Return [x, y] of the center of cell containing provided text 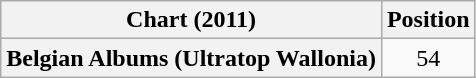
Position [428, 20]
Chart (2011) [192, 20]
54 [428, 58]
Belgian Albums (Ultratop Wallonia) [192, 58]
